Determine the [X, Y] coordinate at the center of the cell enclosing the given text.  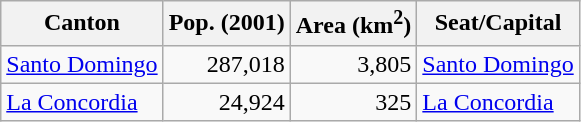
325 [354, 102]
Area (km2) [354, 24]
Pop. (2001) [226, 24]
287,018 [226, 64]
24,924 [226, 102]
3,805 [354, 64]
Seat/Capital [498, 24]
Canton [82, 24]
